Return the (x, y) coordinate for the center point of the cell that contains the specified text.  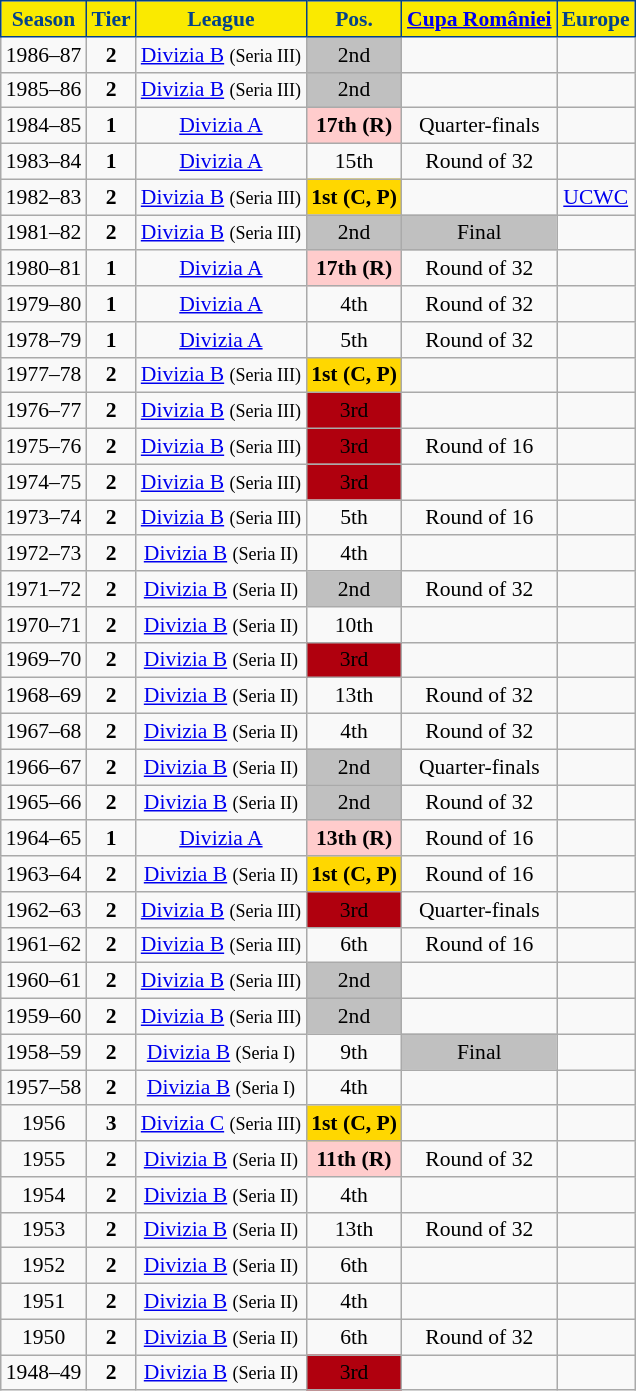
1979–80 (44, 304)
1950 (44, 1337)
1952 (44, 1266)
Season (44, 19)
Divizia C (Seria III) (221, 1124)
1973–74 (44, 518)
1957–58 (44, 1088)
3 (110, 1124)
1960–61 (44, 981)
1968–69 (44, 696)
1980–81 (44, 269)
1955 (44, 1159)
1964–65 (44, 839)
UCWC (596, 197)
1958–59 (44, 1052)
1956 (44, 1124)
Pos. (354, 19)
1976–77 (44, 411)
1978–79 (44, 340)
1974–75 (44, 482)
1972–73 (44, 554)
1967–68 (44, 732)
Cupa României (480, 19)
1953 (44, 1230)
1975–76 (44, 447)
1971–72 (44, 589)
Europe (596, 19)
1970–71 (44, 625)
1951 (44, 1302)
1985–86 (44, 90)
9th (354, 1052)
1984–85 (44, 126)
13th (R) (354, 839)
1983–84 (44, 162)
1982–83 (44, 197)
1962–63 (44, 910)
1981–82 (44, 233)
11th (R) (354, 1159)
1965–66 (44, 803)
Tier (110, 19)
1948–49 (44, 1373)
1959–60 (44, 1017)
1961–62 (44, 945)
1954 (44, 1195)
1969–70 (44, 660)
1966–67 (44, 767)
1977–78 (44, 375)
1963–64 (44, 874)
10th (354, 625)
League (221, 19)
1986–87 (44, 55)
15th (354, 162)
